Extract the [x, y] coordinate from the center of the cell holding the provided text.  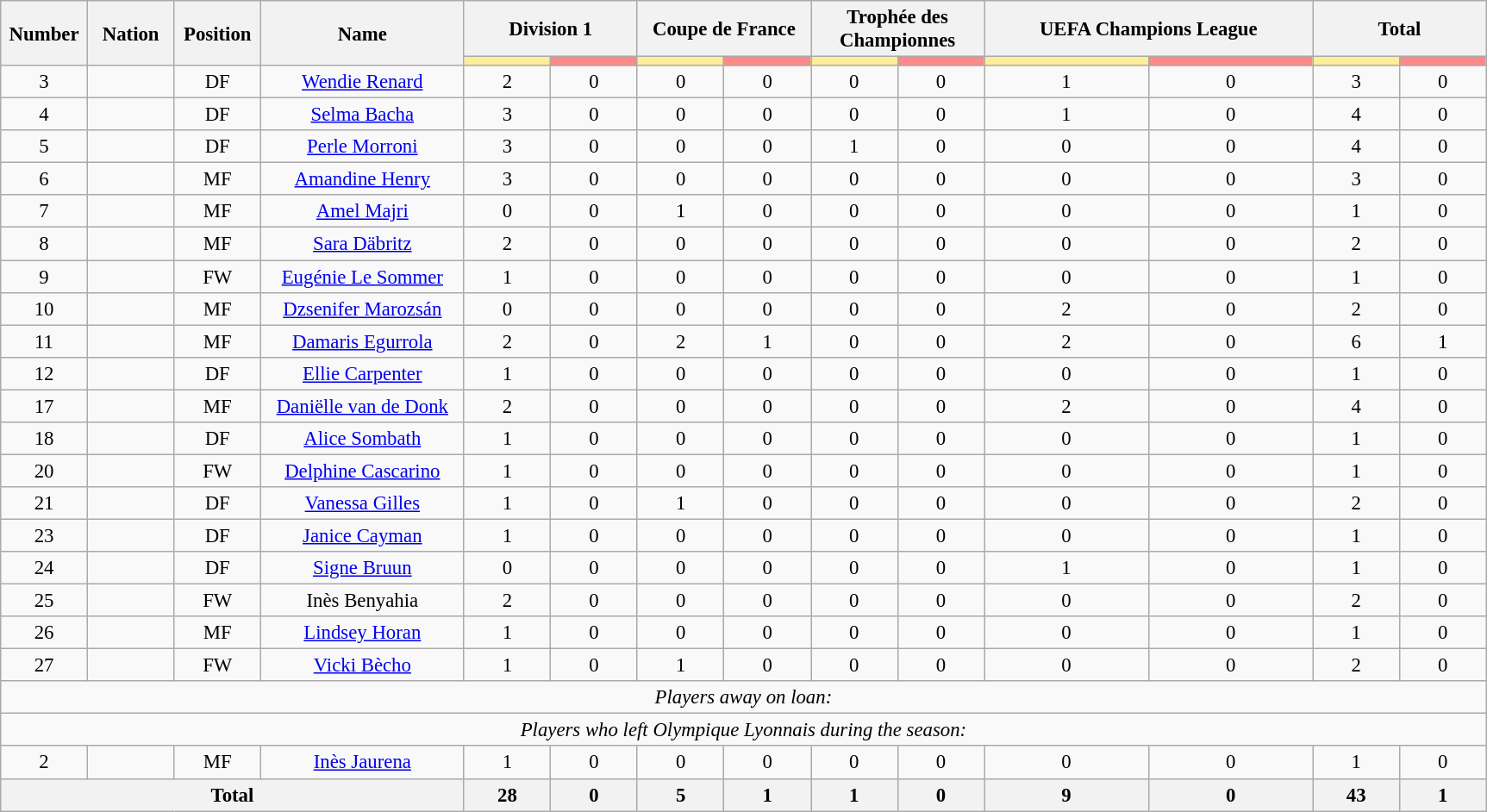
23 [45, 535]
Signe Bruun [363, 568]
26 [45, 633]
Vanessa Gilles [363, 503]
Sara Däbritz [363, 244]
Players away on loan: [743, 697]
10 [45, 309]
25 [45, 601]
Coupe de France [724, 29]
Lindsey Horan [363, 633]
21 [45, 503]
Players who left Olympique Lyonnais during the season: [743, 730]
8 [45, 244]
20 [45, 471]
12 [45, 373]
Position [217, 33]
Selma Bacha [363, 115]
Vicki Bècho [363, 665]
18 [45, 439]
11 [45, 341]
7 [45, 211]
24 [45, 568]
28 [507, 795]
43 [1357, 795]
Delphine Cascarino [363, 471]
Daniëlle van de Donk [363, 406]
Alice Sombath [363, 439]
Inès Benyahia [363, 601]
Perle Morroni [363, 147]
Amel Majri [363, 211]
Janice Cayman [363, 535]
Inès Jaurena [363, 763]
Damaris Egurrola [363, 341]
Trophée des Championnes [897, 29]
Nation [131, 33]
Name [363, 33]
UEFA Champions League [1148, 29]
Number [45, 33]
Wendie Renard [363, 82]
Amandine Henry [363, 179]
17 [45, 406]
Division 1 [550, 29]
Eugénie Le Sommer [363, 277]
Ellie Carpenter [363, 373]
27 [45, 665]
Dzsenifer Marozsán [363, 309]
